Scan for the cell matching the given text and deliver its (X, Y) coordinate at center. 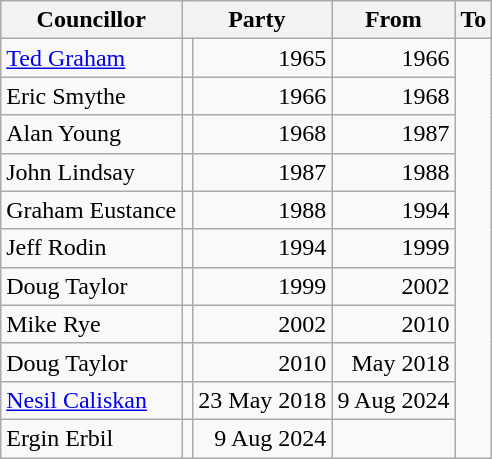
To (474, 20)
Eric Smythe (92, 96)
Graham Eustance (92, 210)
Party (257, 20)
From (394, 20)
Mike Rye (92, 324)
Jeff Rodin (92, 248)
John Lindsay (92, 172)
23 May 2018 (262, 400)
Ted Graham (92, 58)
1965 (262, 58)
Councillor (92, 20)
Alan Young (92, 134)
Nesil Caliskan (92, 400)
Ergin Erbil (92, 438)
May 2018 (394, 362)
